Capture the cell that displays the provided text and extract its (x, y) central coordinate. 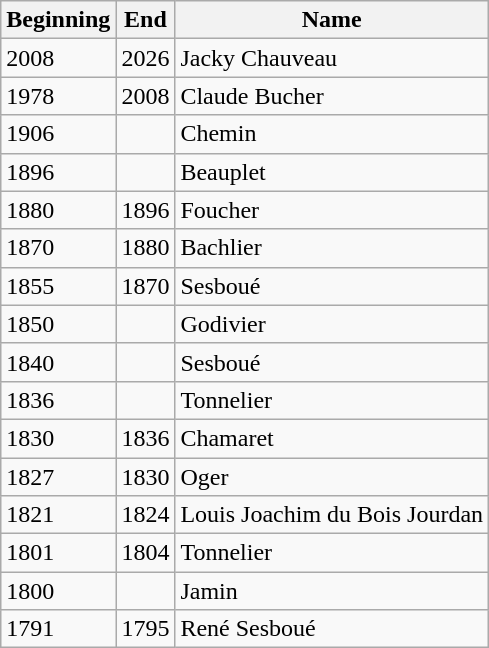
Bachlier (332, 248)
Claude Bucher (332, 96)
Foucher (332, 210)
Name (332, 20)
1791 (58, 629)
1800 (58, 591)
Chemin (332, 134)
1850 (58, 324)
1824 (146, 515)
1821 (58, 515)
1804 (146, 553)
Jamin (332, 591)
1801 (58, 553)
1795 (146, 629)
Beginning (58, 20)
René Sesboué (332, 629)
Oger (332, 477)
Godivier (332, 324)
1978 (58, 96)
End (146, 20)
Chamaret (332, 438)
1855 (58, 286)
1906 (58, 134)
2026 (146, 58)
1827 (58, 477)
1840 (58, 362)
Jacky Chauveau (332, 58)
Louis Joachim du Bois Jourdan (332, 515)
Beauplet (332, 172)
